For the text-containing cell, return its midpoint in (x, y) coordinate format. 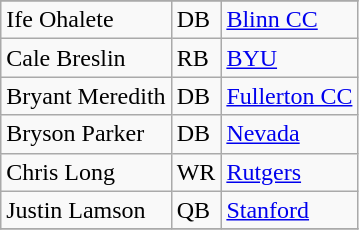
Nevada (290, 134)
Bryson Parker (86, 134)
Bryant Meredith (86, 96)
Stanford (290, 210)
QB (196, 210)
Cale Breslin (86, 58)
BYU (290, 58)
Blinn CC (290, 20)
Justin Lamson (86, 210)
Ife Ohalete (86, 20)
Fullerton CC (290, 96)
RB (196, 58)
Rutgers (290, 172)
WR (196, 172)
Chris Long (86, 172)
